Locate the cell with the specified text and output its (x, y) center coordinate. 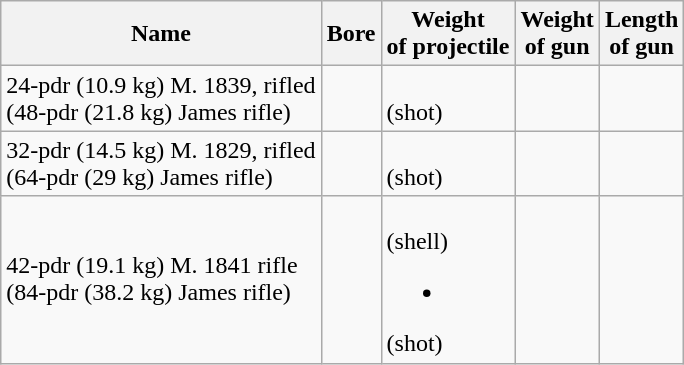
Bore (351, 34)
24-pdr (10.9 kg) M. 1839, rifled(48-pdr (21.8 kg) James rifle) (161, 98)
Weightof gun (557, 34)
42-pdr (19.1 kg) M. 1841 rifle(84-pdr (38.2 kg) James rifle) (161, 280)
Weightof projectile (448, 34)
Name (161, 34)
32-pdr (14.5 kg) M. 1829, rifled(64-pdr (29 kg) James rifle) (161, 164)
Lengthof gun (641, 34)
(shell)(shot) (448, 280)
